Extract the [x, y] coordinate from the center of the cell holding the provided text.  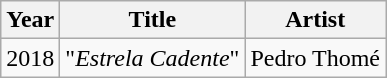
Year [30, 20]
2018 [30, 58]
Pedro Thomé [316, 58]
Artist [316, 20]
"Estrela Cadente" [152, 58]
Title [152, 20]
